For the text-containing cell, return its midpoint in (x, y) coordinate format. 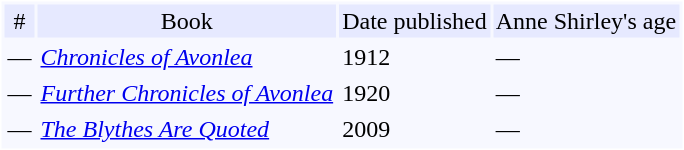
Further Chronicles of Avonlea (188, 92)
2009 (414, 128)
Date published (414, 20)
Chronicles of Avonlea (188, 56)
Book (188, 20)
1912 (414, 56)
The Blythes Are Quoted (188, 128)
# (19, 20)
1920 (414, 92)
Anne Shirley's age (586, 20)
